Find where the given text appears and provide that cell's center as [X, Y] coordinate. 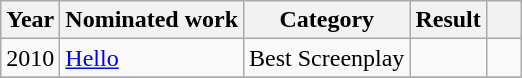
Result [448, 20]
Year [30, 20]
Best Screenplay [327, 58]
Hello [152, 58]
Nominated work [152, 20]
2010 [30, 58]
Category [327, 20]
